Return (X, Y) of the center of cell containing provided text 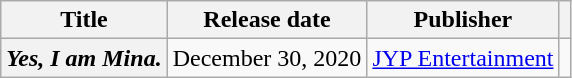
JYP Entertainment (463, 58)
Release date (267, 20)
Publisher (463, 20)
Title (84, 20)
Yes, I am Mina. (84, 58)
December 30, 2020 (267, 58)
